Provide the (x, y) coordinate of the cell's center where the given text is located.  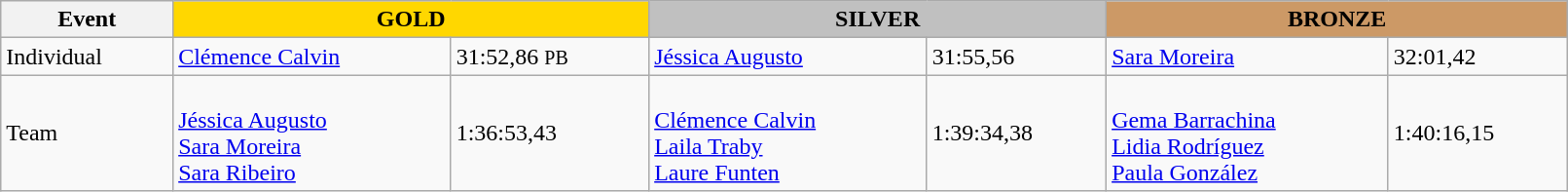
1:36:53,43 (550, 133)
SILVER (878, 19)
1:40:16,15 (1477, 133)
Team (88, 133)
Clémence Calvin Laila Traby Laure Funten (788, 133)
1:39:34,38 (1016, 133)
Event (88, 19)
31:52,86 PB (550, 57)
31:55,56 (1016, 57)
GOLD (411, 19)
Gema Barrachina Lidia Rodríguez Paula González (1248, 133)
Clémence Calvin (311, 57)
Individual (88, 57)
Sara Moreira (1248, 57)
32:01,42 (1477, 57)
BRONZE (1337, 19)
Jéssica Augusto Sara Moreira Sara Ribeiro (311, 133)
Jéssica Augusto (788, 57)
